Pinpoint the cell where the given text exists, returning its (X, Y) midpoint coordinate. 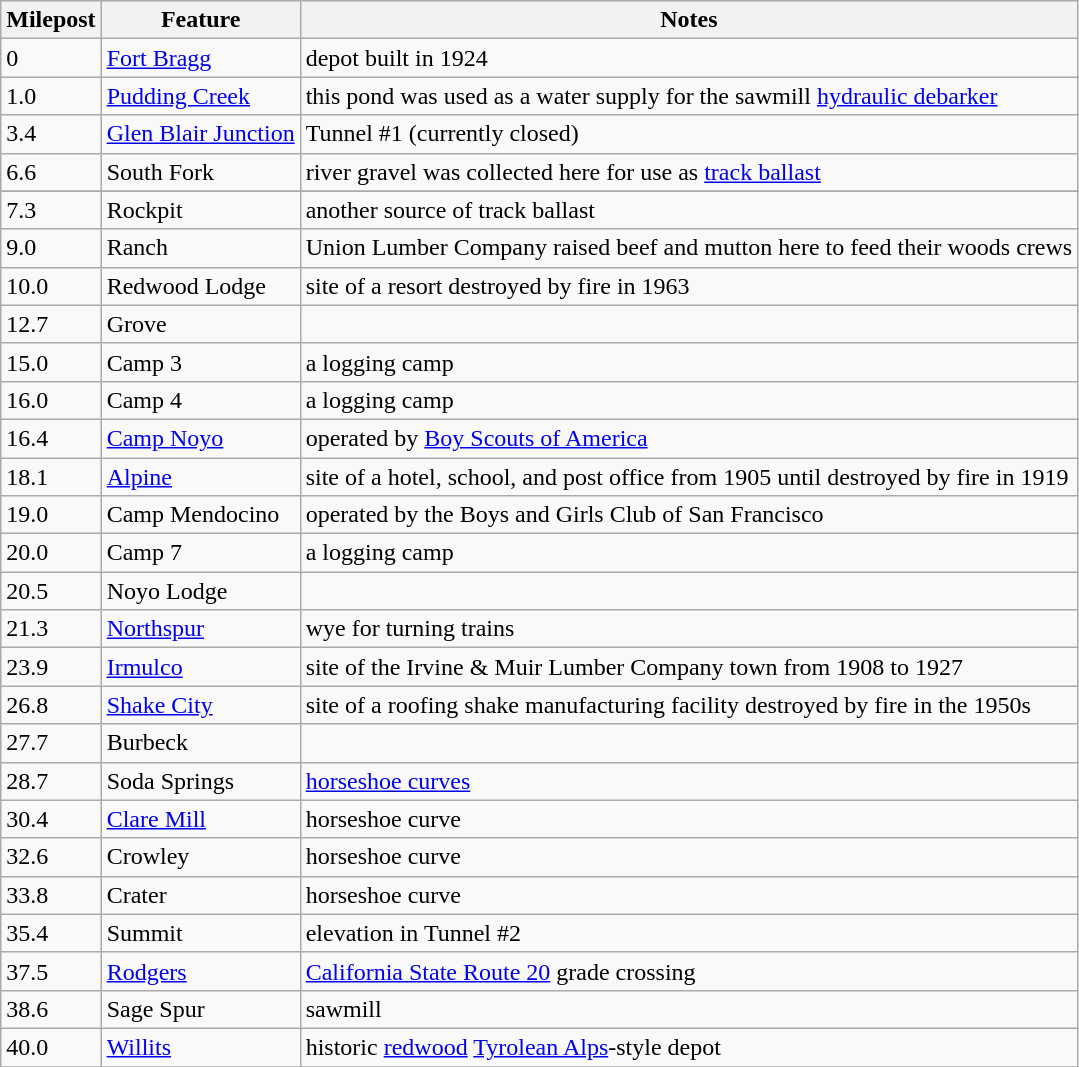
wye for turning trains (689, 629)
horseshoe curves (689, 781)
Glen Blair Junction (200, 134)
Noyo Lodge (200, 591)
Willits (200, 1047)
Milepost (51, 20)
38.6 (51, 1009)
35.4 (51, 933)
32.6 (51, 857)
Soda Springs (200, 781)
site of a roofing shake manufacturing facility destroyed by fire in the 1950s (689, 705)
Burbeck (200, 743)
19.0 (51, 515)
18.1 (51, 477)
Alpine (200, 477)
Fort Bragg (200, 58)
9.0 (51, 248)
Irmulco (200, 667)
South Fork (200, 172)
Crater (200, 895)
site of a resort destroyed by fire in 1963 (689, 286)
Sage Spur (200, 1009)
16.0 (51, 400)
site of the Irvine & Muir Lumber Company town from 1908 to 1927 (689, 667)
21.3 (51, 629)
Camp Mendocino (200, 515)
33.8 (51, 895)
this pond was used as a water supply for the sawmill hydraulic debarker (689, 96)
river gravel was collected here for use as track ballast (689, 172)
28.7 (51, 781)
California State Route 20 grade crossing (689, 971)
Northspur (200, 629)
10.0 (51, 286)
Camp Noyo (200, 438)
another source of track ballast (689, 210)
Clare Mill (200, 819)
Union Lumber Company raised beef and mutton here to feed their woods crews (689, 248)
Rodgers (200, 971)
Redwood Lodge (200, 286)
20.5 (51, 591)
30.4 (51, 819)
historic redwood Tyrolean Alps-style depot (689, 1047)
Camp 3 (200, 362)
16.4 (51, 438)
site of a hotel, school, and post office from 1905 until destroyed by fire in 1919 (689, 477)
Notes (689, 20)
6.6 (51, 172)
elevation in Tunnel #2 (689, 933)
Shake City (200, 705)
23.9 (51, 667)
Grove (200, 324)
Ranch (200, 248)
0 (51, 58)
15.0 (51, 362)
27.7 (51, 743)
depot built in 1924 (689, 58)
20.0 (51, 553)
operated by Boy Scouts of America (689, 438)
Rockpit (200, 210)
Crowley (200, 857)
sawmill (689, 1009)
Pudding Creek (200, 96)
37.5 (51, 971)
12.7 (51, 324)
operated by the Boys and Girls Club of San Francisco (689, 515)
1.0 (51, 96)
3.4 (51, 134)
40.0 (51, 1047)
Summit (200, 933)
Feature (200, 20)
Tunnel #1 (currently closed) (689, 134)
26.8 (51, 705)
Camp 4 (200, 400)
7.3 (51, 210)
Camp 7 (200, 553)
